Capture the cell that displays the provided text and extract its (x, y) central coordinate. 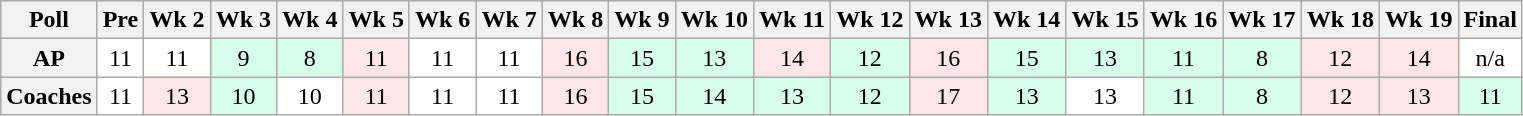
Wk 6 (442, 20)
Wk 2 (177, 20)
Wk 5 (376, 20)
AP (49, 58)
n/a (1490, 58)
Wk 12 (870, 20)
Coaches (49, 96)
Wk 8 (575, 20)
Wk 10 (714, 20)
Wk 17 (1262, 20)
Wk 9 (642, 20)
9 (243, 58)
17 (948, 96)
Wk 15 (1105, 20)
Wk 13 (948, 20)
Wk 3 (243, 20)
Pre (120, 20)
Wk 7 (509, 20)
Wk 11 (792, 20)
Wk 4 (310, 20)
Poll (49, 20)
Wk 19 (1419, 20)
Wk 16 (1183, 20)
Wk 14 (1026, 20)
Wk 18 (1340, 20)
Final (1490, 20)
